Scan for the cell matching the given text and deliver its [x, y] coordinate at center. 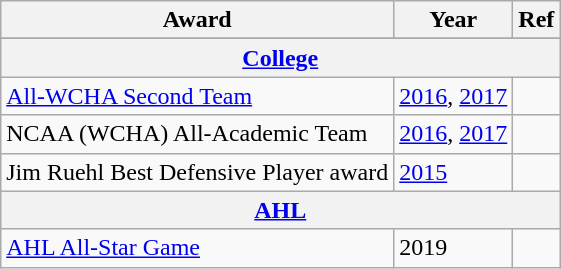
Jim Ruehl Best Defensive Player award [198, 172]
AHL All-Star Game [198, 248]
All-WCHA Second Team [198, 96]
2015 [454, 172]
NCAA (WCHA) All-Academic Team [198, 134]
College [280, 58]
AHL [280, 210]
Year [454, 20]
Ref [536, 20]
2019 [454, 248]
Award [198, 20]
